Find where the given text appears and provide that cell's center as [x, y] coordinate. 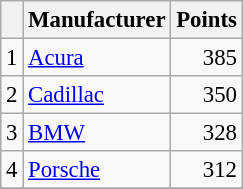
Cadillac [97, 95]
Porsche [97, 170]
312 [206, 170]
Acura [97, 58]
4 [12, 170]
3 [12, 133]
328 [206, 133]
350 [206, 95]
Manufacturer [97, 20]
385 [206, 58]
Points [206, 20]
1 [12, 58]
BMW [97, 133]
2 [12, 95]
